Provide the (X, Y) coordinate of the cell's center where the given text is located.  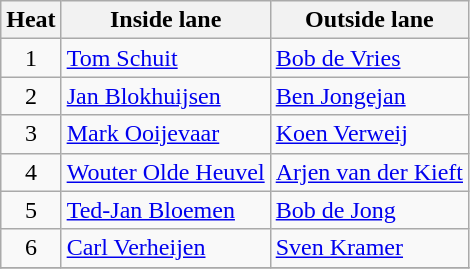
Ben Jongejan (369, 96)
Tom Schuit (166, 58)
Wouter Olde Heuvel (166, 172)
5 (31, 210)
3 (31, 134)
Carl Verheijen (166, 248)
Inside lane (166, 20)
Koen Verweij (369, 134)
Bob de Jong (369, 210)
Bob de Vries (369, 58)
4 (31, 172)
Mark Ooijevaar (166, 134)
Outside lane (369, 20)
Arjen van der Kieft (369, 172)
6 (31, 248)
2 (31, 96)
1 (31, 58)
Jan Blokhuijsen (166, 96)
Sven Kramer (369, 248)
Heat (31, 20)
Ted-Jan Bloemen (166, 210)
